Detect which cell encompasses the target text, then output its [X, Y] center coordinate. 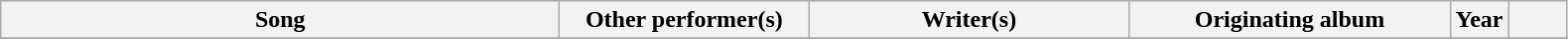
Other performer(s) [685, 20]
Year [1479, 20]
Originating album [1290, 20]
Song [280, 20]
Writer(s) [969, 20]
